Locate the cell with the specified text and output its [X, Y] center coordinate. 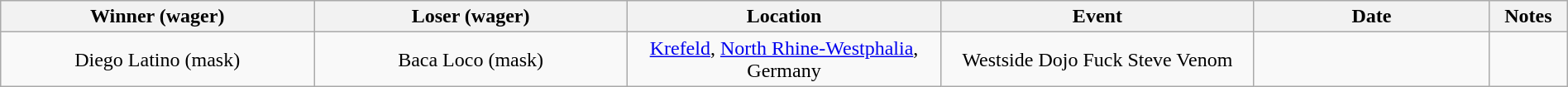
Loser (wager) [471, 17]
Diego Latino (mask) [157, 60]
Date [1371, 17]
Krefeld, North Rhine-Westphalia, Germany [784, 60]
Location [784, 17]
Winner (wager) [157, 17]
Notes [1528, 17]
Baca Loco (mask) [471, 60]
Westside Dojo Fuck Steve Venom [1097, 60]
Event [1097, 17]
